Provide the [X, Y] coordinate of the cell's center where the given text is located.  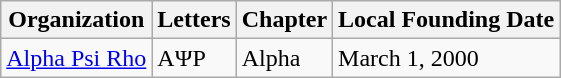
Alpha [284, 58]
Alpha Psi Rho [76, 58]
March 1, 2000 [446, 58]
Chapter [284, 20]
Local Founding Date [446, 20]
Letters [194, 20]
ΑΨΡ [194, 58]
Organization [76, 20]
